Provide the [X, Y] coordinate of the cell's center where the given text is located.  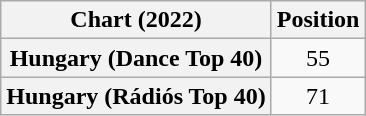
Chart (2022) [136, 20]
Hungary (Rádiós Top 40) [136, 96]
55 [318, 58]
Hungary (Dance Top 40) [136, 58]
71 [318, 96]
Position [318, 20]
